Output the (x, y) coordinate of the center of the cell containing the given text.  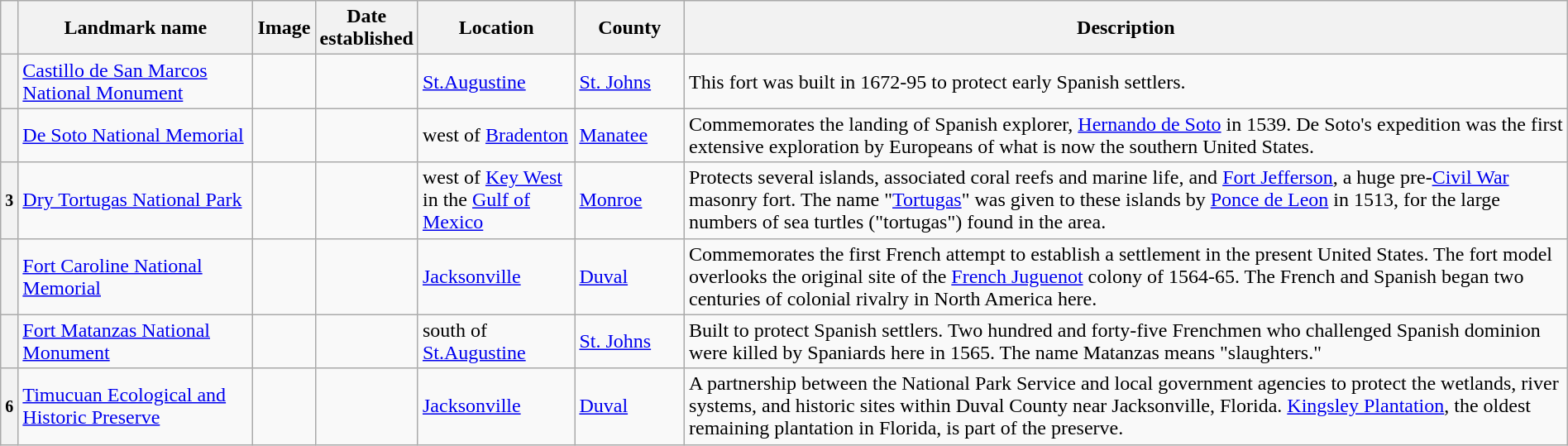
6 (10, 406)
Location (496, 28)
County (630, 28)
Castillo de San Marcos National Monument (136, 81)
west of Bradenton (496, 136)
west of Key West in the Gulf of Mexico (496, 200)
Image (284, 28)
This fort was built in 1672-95 to protect early Spanish settlers. (1126, 81)
Description (1126, 28)
Dry Tortugas National Park (136, 200)
south of St.Augustine (496, 341)
Manatee (630, 136)
Dateestablished (366, 28)
Fort Caroline National Memorial (136, 276)
De Soto National Memorial (136, 136)
Monroe (630, 200)
St.Augustine (496, 81)
Timucuan Ecological and Historic Preserve (136, 406)
Landmark name (136, 28)
3 (10, 200)
Fort Matanzas National Monument (136, 341)
